Extract the (X, Y) coordinate from the center of the cell holding the provided text.  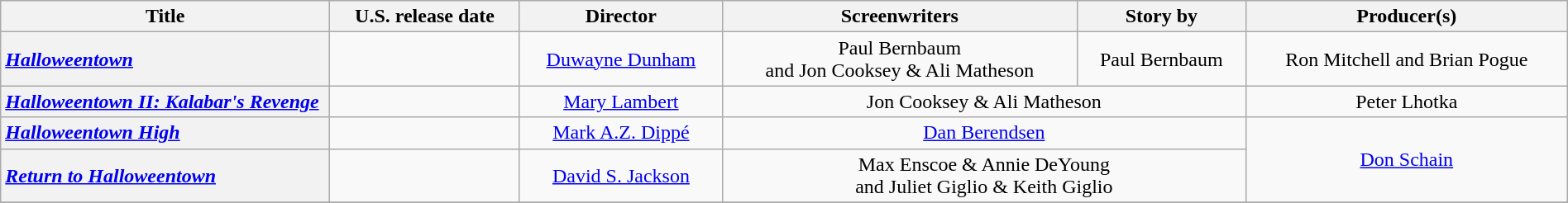
Don Schain (1406, 160)
David S. Jackson (620, 175)
Halloweentown (165, 59)
Jon Cooksey & Ali Matheson (984, 101)
Ron Mitchell and Brian Pogue (1406, 59)
Screenwriters (900, 17)
Mary Lambert (620, 101)
Peter Lhotka (1406, 101)
Paul Bernbaum (1161, 59)
Story by (1161, 17)
Paul Bernbaum and Jon Cooksey & Ali Matheson (900, 59)
Halloweentown High (165, 133)
Max Enscoe & Annie DeYoung and Juliet Giglio & Keith Giglio (984, 175)
U.S. release date (425, 17)
Dan Berendsen (984, 133)
Title (165, 17)
Halloweentown II: Kalabar's Revenge (165, 101)
Return to Halloweentown (165, 175)
Mark A.Z. Dippé (620, 133)
Producer(s) (1406, 17)
Duwayne Dunham (620, 59)
Director (620, 17)
